Return [x, y] of the center of cell containing provided text 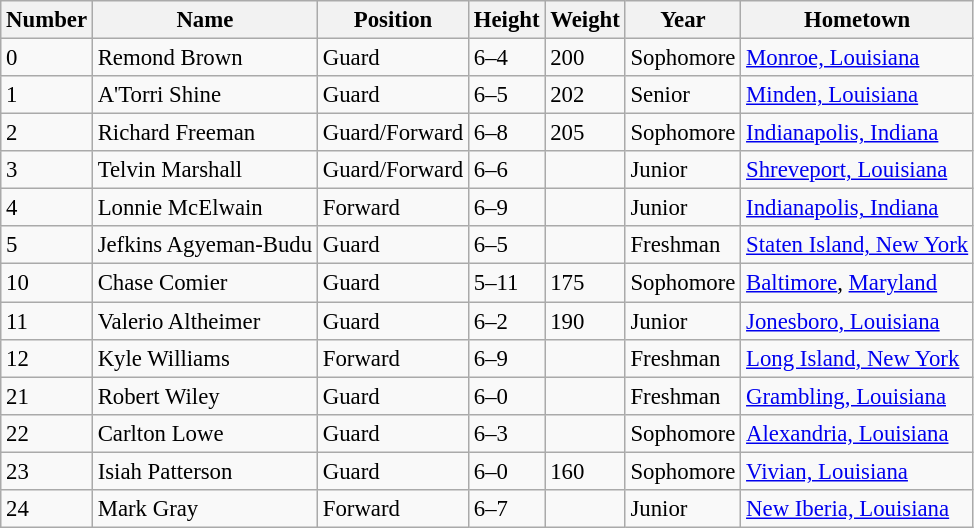
3 [47, 170]
Name [204, 20]
2 [47, 133]
4 [47, 208]
Robert Wiley [204, 396]
6–3 [506, 433]
Kyle Williams [204, 358]
5–11 [506, 283]
Remond Brown [204, 58]
190 [585, 321]
Mark Gray [204, 509]
Senior [683, 95]
1 [47, 95]
Number [47, 20]
6–8 [506, 133]
New Iberia, Louisiana [858, 509]
Valerio Altheimer [204, 321]
Chase Comier [204, 283]
Minden, Louisiana [858, 95]
6–2 [506, 321]
Jefkins Agyeman-Budu [204, 245]
5 [47, 245]
0 [47, 58]
23 [47, 471]
Staten Island, New York [858, 245]
Telvin Marshall [204, 170]
Position [392, 20]
Richard Freeman [204, 133]
Jonesboro, Louisiana [858, 321]
Hometown [858, 20]
24 [47, 509]
175 [585, 283]
10 [47, 283]
205 [585, 133]
6–4 [506, 58]
Grambling, Louisiana [858, 396]
202 [585, 95]
Long Island, New York [858, 358]
Alexandria, Louisiana [858, 433]
11 [47, 321]
200 [585, 58]
Isiah Patterson [204, 471]
21 [47, 396]
Baltimore, Maryland [858, 283]
Shreveport, Louisiana [858, 170]
6–7 [506, 509]
6–6 [506, 170]
Carlton Lowe [204, 433]
Lonnie McElwain [204, 208]
160 [585, 471]
Weight [585, 20]
12 [47, 358]
Vivian, Louisiana [858, 471]
22 [47, 433]
A'Torri Shine [204, 95]
Height [506, 20]
Year [683, 20]
Monroe, Louisiana [858, 58]
